Search for the cell housing the specified text and yield its (x, y) center coordinate. 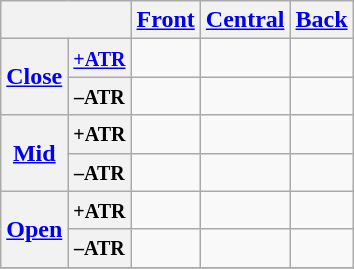
Open (34, 229)
Back (322, 20)
Mid (34, 153)
Central (245, 20)
Front (166, 20)
Close (34, 77)
